Determine the (X, Y) coordinate at the center of the cell enclosing the given text.  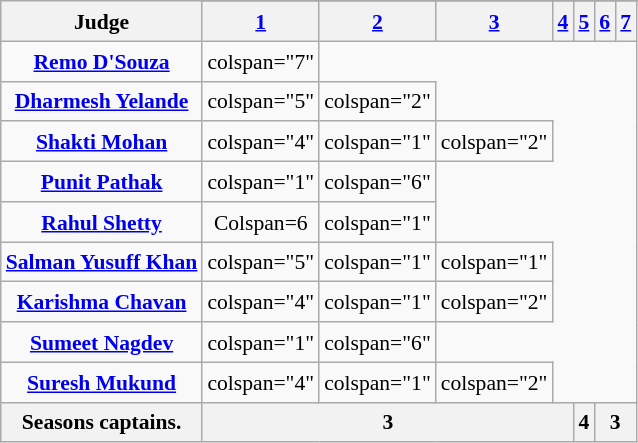
Karishma Chavan (102, 302)
Rahul Shetty (102, 222)
5 (584, 21)
Salman Yusuff Khan (102, 262)
Remo D'Souza (102, 61)
Dharmesh Yelande (102, 101)
Colspan=6 (260, 222)
Suresh Mukund (102, 382)
1 (260, 21)
Seasons captains. (102, 422)
Judge (102, 21)
6 (604, 21)
2 (378, 21)
Shakti Mohan (102, 142)
7 (626, 21)
Sumeet Nagdev (102, 342)
Punit Pathak (102, 182)
colspan="7" (260, 61)
